From the cell containing the given text, extract its center point as (x, y) coordinate. 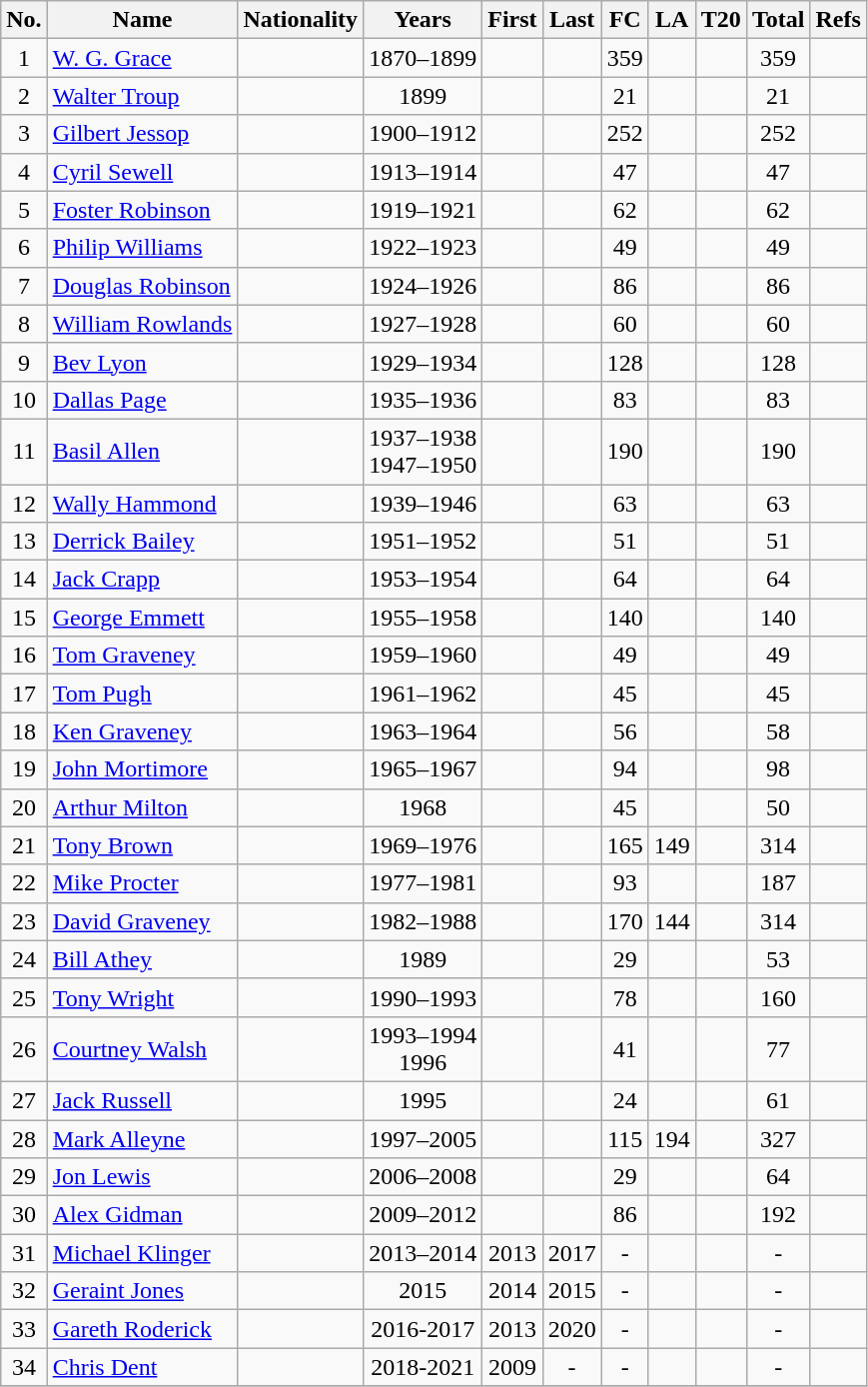
30 (24, 1215)
1927–1928 (424, 324)
1990–1993 (424, 997)
1919–1921 (424, 210)
11 (24, 452)
1969–1976 (424, 845)
Ken Graveney (142, 731)
1900–1912 (424, 134)
Alex Gidman (142, 1215)
Mike Procter (142, 883)
George Emmett (142, 618)
Refs (838, 20)
3 (24, 134)
1929–1934 (424, 362)
Bev Lyon (142, 362)
1995 (424, 1100)
1989 (424, 959)
78 (625, 997)
Jack Crapp (142, 580)
5 (24, 210)
144 (671, 921)
1953–1954 (424, 580)
Courtney Walsh (142, 1049)
1922–1923 (424, 248)
1 (24, 58)
1870–1899 (424, 58)
2 (24, 96)
32 (24, 1291)
1937–19381947–1950 (424, 452)
Mark Alleyne (142, 1138)
John Mortimore (142, 769)
9 (24, 362)
2014 (512, 1291)
26 (24, 1049)
20 (24, 807)
Total (778, 20)
LA (671, 20)
17 (24, 693)
6 (24, 248)
Gareth Roderick (142, 1329)
1959–1960 (424, 656)
Philip Williams (142, 248)
149 (671, 845)
Jon Lewis (142, 1177)
No. (24, 20)
Geraint Jones (142, 1291)
1968 (424, 807)
Tony Brown (142, 845)
1965–1967 (424, 769)
Tom Graveney (142, 656)
12 (24, 503)
FC (625, 20)
Basil Allen (142, 452)
34 (24, 1367)
Wally Hammond (142, 503)
16 (24, 656)
Name (142, 20)
W. G. Grace (142, 58)
William Rowlands (142, 324)
58 (778, 731)
25 (24, 997)
Tom Pugh (142, 693)
94 (625, 769)
1924–1926 (424, 286)
Chris Dent (142, 1367)
Cyril Sewell (142, 172)
1961–1962 (424, 693)
Nationality (301, 20)
1955–1958 (424, 618)
Tony Wright (142, 997)
Douglas Robinson (142, 286)
2009 (512, 1367)
41 (625, 1049)
Dallas Page (142, 400)
77 (778, 1049)
Walter Troup (142, 96)
Gilbert Jessop (142, 134)
2016-2017 (424, 1329)
1997–2005 (424, 1138)
23 (24, 921)
327 (778, 1138)
27 (24, 1100)
194 (671, 1138)
170 (625, 921)
Foster Robinson (142, 210)
1899 (424, 96)
187 (778, 883)
22 (24, 883)
8 (24, 324)
98 (778, 769)
Michael Klinger (142, 1253)
2009–2012 (424, 1215)
115 (625, 1138)
53 (778, 959)
1963–1964 (424, 731)
David Graveney (142, 921)
13 (24, 542)
Arthur Milton (142, 807)
First (512, 20)
1939–1946 (424, 503)
7 (24, 286)
Bill Athey (142, 959)
165 (625, 845)
18 (24, 731)
192 (778, 1215)
160 (778, 997)
10 (24, 400)
2006–2008 (424, 1177)
2018-2021 (424, 1367)
15 (24, 618)
33 (24, 1329)
1982–1988 (424, 921)
61 (778, 1100)
1977–1981 (424, 883)
2017 (571, 1253)
Jack Russell (142, 1100)
1913–1914 (424, 172)
Years (424, 20)
4 (24, 172)
50 (778, 807)
1951–1952 (424, 542)
1935–1936 (424, 400)
28 (24, 1138)
2013–2014 (424, 1253)
93 (625, 883)
2020 (571, 1329)
1993–19941996 (424, 1049)
31 (24, 1253)
T20 (721, 20)
19 (24, 769)
56 (625, 731)
Derrick Bailey (142, 542)
14 (24, 580)
Last (571, 20)
